Return [X, Y] of the center of cell containing provided text 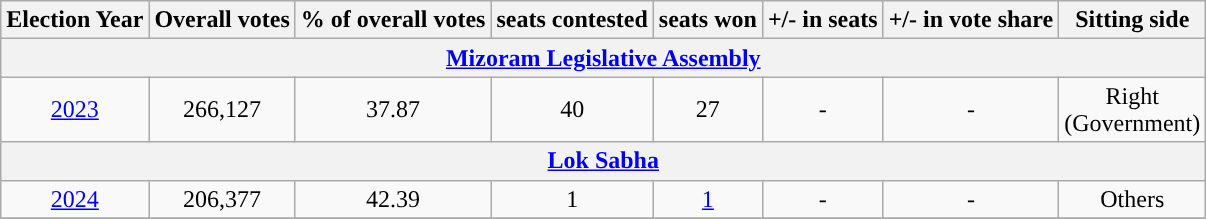
seats contested [572, 20]
Mizoram Legislative Assembly [604, 58]
seats won [708, 20]
Sitting side [1132, 20]
37.87 [393, 110]
266,127 [222, 110]
27 [708, 110]
42.39 [393, 199]
2023 [75, 110]
Overall votes [222, 20]
+/- in vote share [971, 20]
2024 [75, 199]
Others [1132, 199]
Lok Sabha [604, 161]
206,377 [222, 199]
% of overall votes [393, 20]
+/- in seats [822, 20]
40 [572, 110]
Right (Government) [1132, 110]
Election Year [75, 20]
